Provide the (X, Y) coordinate of the cell's center where the given text is located.  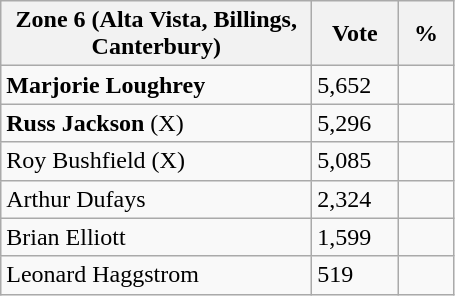
5,296 (355, 123)
Arthur Dufays (156, 199)
Vote (355, 34)
Marjorie Loughrey (156, 85)
Russ Jackson (X) (156, 123)
Brian Elliott (156, 237)
5,652 (355, 85)
Zone 6 (Alta Vista, Billings, Canterbury) (156, 34)
2,324 (355, 199)
519 (355, 275)
Leonard Haggstrom (156, 275)
1,599 (355, 237)
% (426, 34)
5,085 (355, 161)
Roy Bushfield (X) (156, 161)
